From the cell containing the given text, extract its center point as [X, Y] coordinate. 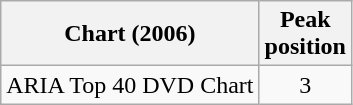
Chart (2006) [130, 34]
3 [305, 85]
ARIA Top 40 DVD Chart [130, 85]
Peakposition [305, 34]
